Return the [X, Y] coordinate for the center point of the cell that contains the specified text.  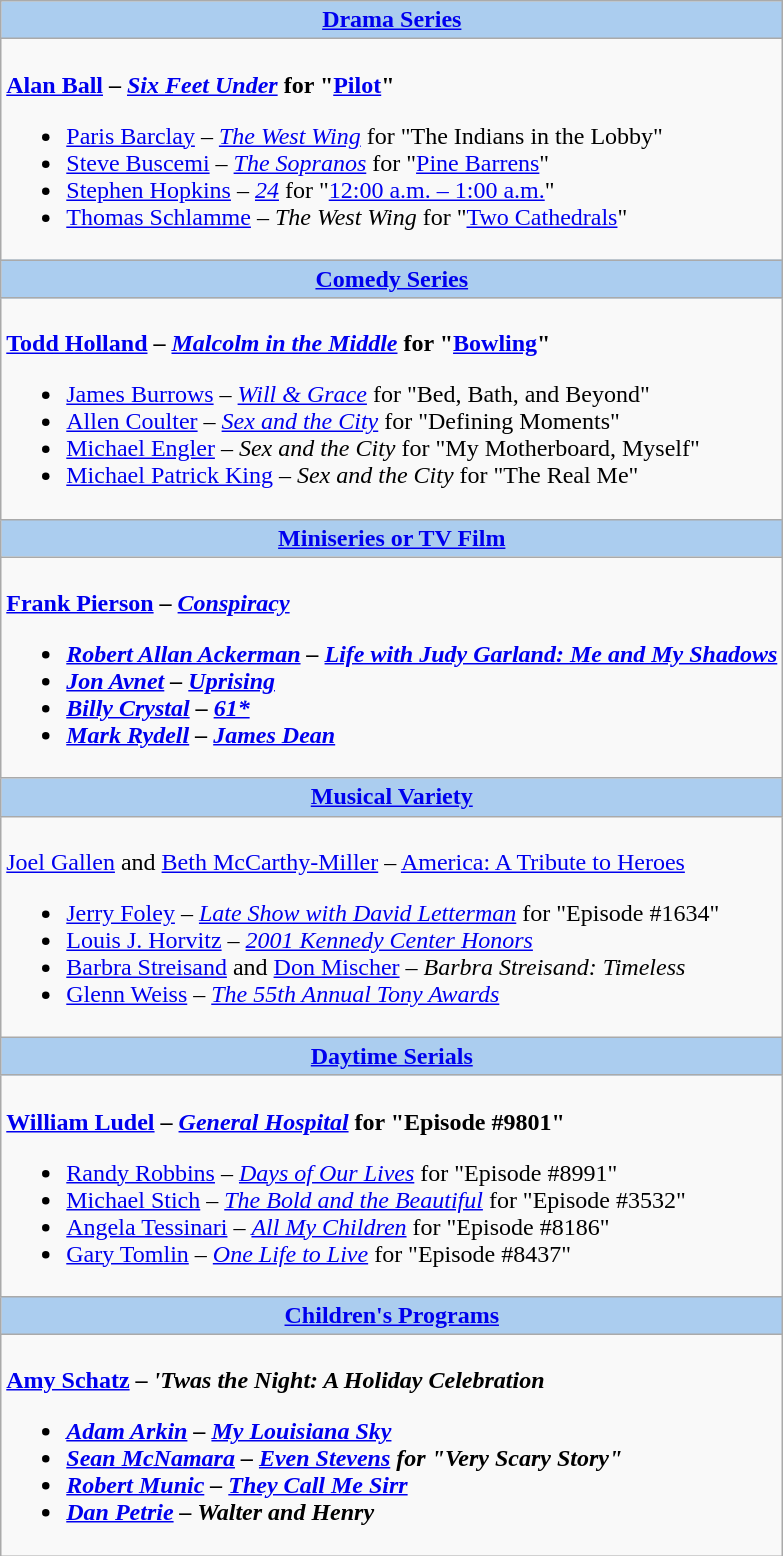
Children's Programs [392, 1315]
Miniseries or TV Film [392, 538]
Drama Series [392, 20]
Comedy Series [392, 279]
Musical Variety [392, 797]
Daytime Serials [392, 1056]
